Detect which cell encompasses the target text, then output its [x, y] center coordinate. 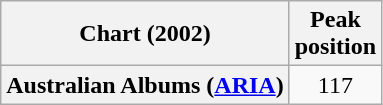
Chart (2002) [145, 34]
Australian Albums (ARIA) [145, 85]
Peakposition [335, 34]
117 [335, 85]
